Pinpoint the cell where the given text exists, returning its [X, Y] midpoint coordinate. 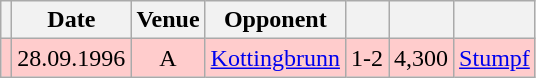
Opponent [275, 20]
Date [72, 20]
Venue [168, 20]
1-2 [366, 58]
Stumpf [495, 58]
28.09.1996 [72, 58]
Kottingbrunn [275, 58]
A [168, 58]
4,300 [422, 58]
